Extract the [X, Y] coordinate from the center of the cell holding the provided text.  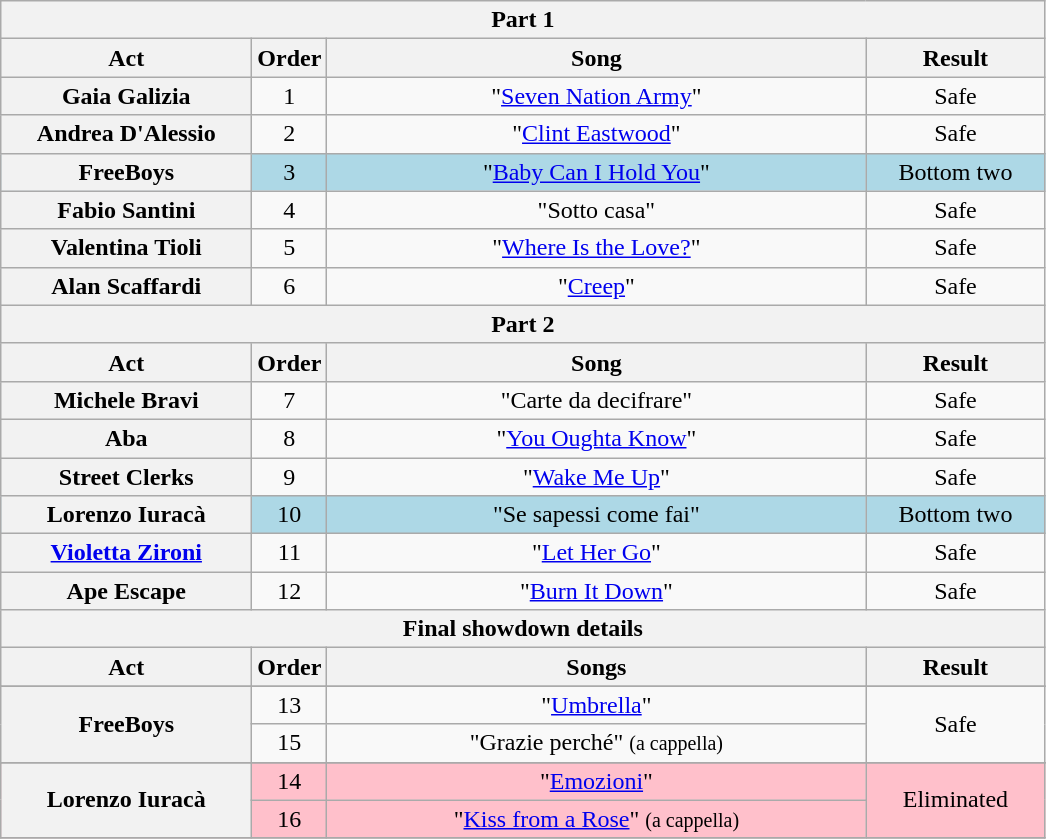
Eliminated [956, 800]
2 [290, 134]
"Carte da decifrare" [596, 400]
Part 2 [523, 324]
Part 1 [523, 20]
15 [290, 743]
9 [290, 477]
"Grazie perché" (a cappella) [596, 743]
11 [290, 553]
14 [290, 781]
Ape Escape [126, 591]
3 [290, 172]
"Baby Can I Hold You" [596, 172]
6 [290, 286]
4 [290, 210]
"Kiss from a Rose" (a cappella) [596, 819]
Songs [596, 667]
"Umbrella" [596, 705]
Violetta Zironi [126, 553]
8 [290, 438]
Michele Bravi [126, 400]
Final showdown details [523, 629]
"Se sapessi come fai" [596, 515]
"Creep" [596, 286]
16 [290, 819]
12 [290, 591]
Street Clerks [126, 477]
1 [290, 96]
"Burn It Down" [596, 591]
"Sotto casa" [596, 210]
"Clint Eastwood" [596, 134]
"Emozioni" [596, 781]
7 [290, 400]
"Let Her Go" [596, 553]
Aba [126, 438]
10 [290, 515]
"Seven Nation Army" [596, 96]
"Wake Me Up" [596, 477]
Fabio Santini [126, 210]
Valentina Tioli [126, 248]
Gaia Galizia [126, 96]
Andrea D'Alessio [126, 134]
5 [290, 248]
13 [290, 705]
"Where Is the Love?" [596, 248]
"You Oughta Know" [596, 438]
Alan Scaffardi [126, 286]
